Locate the cell with the specified text and output its [x, y] center coordinate. 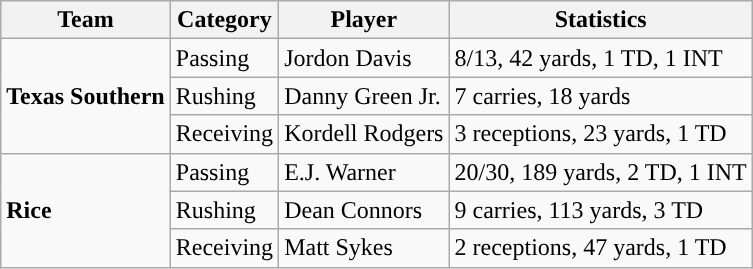
Rice [86, 210]
Texas Southern [86, 96]
Category [224, 20]
Dean Connors [364, 210]
Danny Green Jr. [364, 96]
Team [86, 20]
Statistics [600, 20]
Kordell Rodgers [364, 134]
E.J. Warner [364, 172]
Matt Sykes [364, 248]
7 carries, 18 yards [600, 96]
Jordon Davis [364, 58]
3 receptions, 23 yards, 1 TD [600, 134]
2 receptions, 47 yards, 1 TD [600, 248]
8/13, 42 yards, 1 TD, 1 INT [600, 58]
20/30, 189 yards, 2 TD, 1 INT [600, 172]
Player [364, 20]
9 carries, 113 yards, 3 TD [600, 210]
